Determine the [X, Y] coordinate at the center of the cell enclosing the given text.  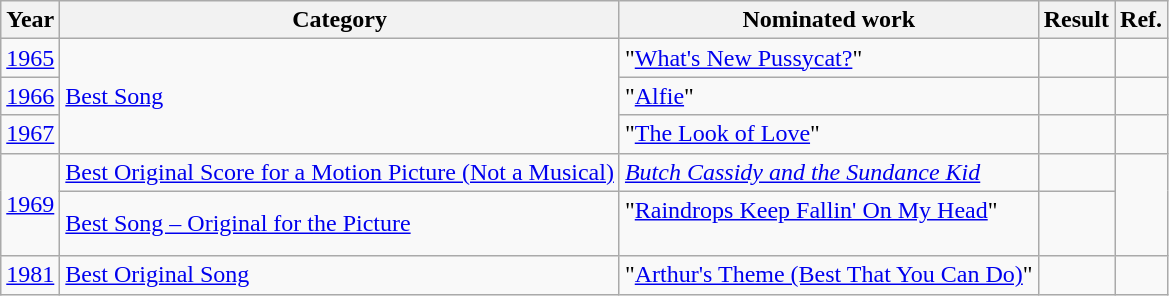
"What's New Pussycat?" [828, 58]
1969 [30, 204]
Best Song – Original for the Picture [340, 224]
"Arthur's Theme (Best That You Can Do)" [828, 275]
1965 [30, 58]
"The Look of Love" [828, 134]
"Alfie" [828, 96]
1967 [30, 134]
Ref. [1142, 20]
1981 [30, 275]
Result [1076, 20]
Best Song [340, 96]
1966 [30, 96]
Butch Cassidy and the Sundance Kid [828, 172]
Year [30, 20]
Category [340, 20]
"Raindrops Keep Fallin' On My Head" [828, 224]
Best Original Score for a Motion Picture (Not a Musical) [340, 172]
Nominated work [828, 20]
Best Original Song [340, 275]
